Search for the cell housing the specified text and yield its (X, Y) center coordinate. 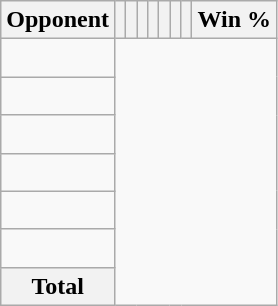
Opponent (58, 20)
Win % (234, 20)
Total (58, 286)
